Return [x, y] of the center of cell containing provided text 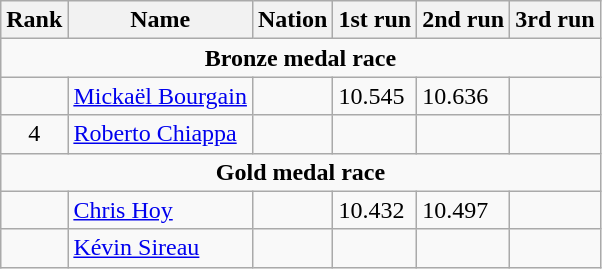
Rank [34, 20]
Bronze medal race [300, 58]
3rd run [555, 20]
Gold medal race [300, 172]
10.545 [375, 96]
10.636 [464, 96]
10.432 [375, 210]
2nd run [464, 20]
1st run [375, 20]
4 [34, 134]
Kévin Sireau [160, 248]
Nation [292, 20]
Chris Hoy [160, 210]
10.497 [464, 210]
Name [160, 20]
Mickaël Bourgain [160, 96]
Roberto Chiappa [160, 134]
